Extract the (X, Y) coordinate from the center of the cell holding the provided text.  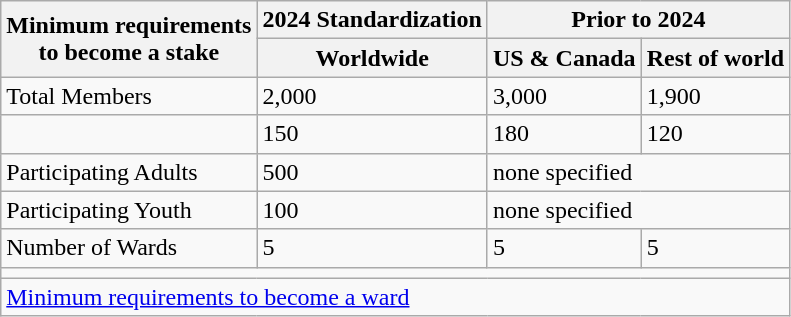
2,000 (372, 96)
150 (372, 134)
Minimum requirements to become a ward (396, 297)
Prior to 2024 (638, 20)
180 (564, 134)
Worldwide (372, 58)
3,000 (564, 96)
Participating Adults (129, 172)
100 (372, 210)
Total Members (129, 96)
1,900 (715, 96)
US & Canada (564, 58)
2024 Standardization (372, 20)
Minimum requirementsto become a stake (129, 39)
Rest of world (715, 58)
500 (372, 172)
Participating Youth (129, 210)
Number of Wards (129, 248)
120 (715, 134)
